Return (X, Y) of the center of cell containing provided text 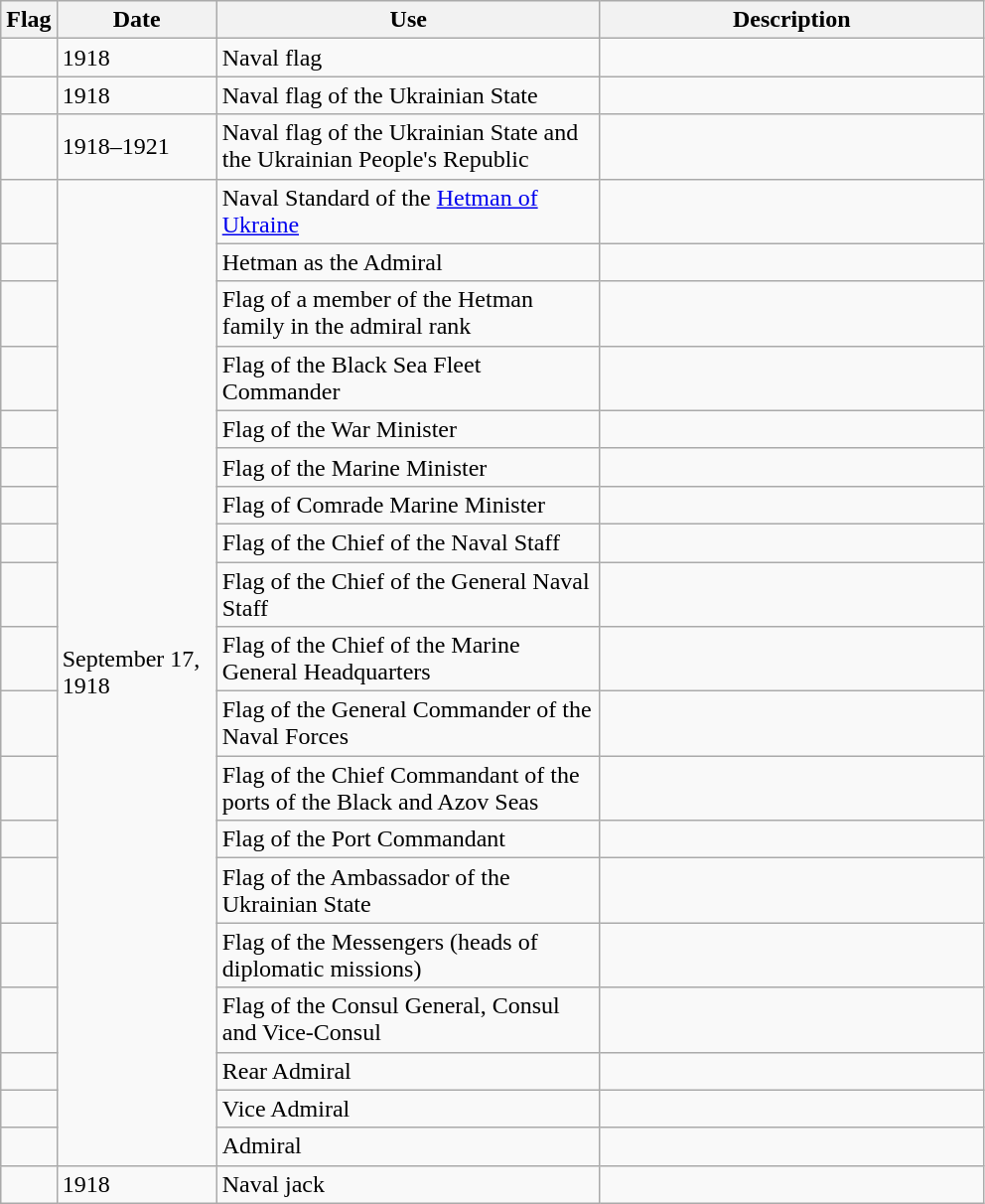
Use (408, 20)
Flag of the Chief of the Naval Staff (408, 542)
Naval flag of the Ukrainian State (408, 95)
Naval flag (408, 58)
Flag of the Ambassador of the Ukrainian State (408, 890)
Flag (29, 20)
Naval flag of the Ukrainian State and the Ukrainian People's Republic (408, 147)
Flag of the General Commander of the Naval Forces (408, 723)
Flag of the Chief of the Marine General Headquarters (408, 660)
Naval Standard of the Hetman of Ukraine (408, 211)
Admiral (408, 1146)
Flag of a member of the Hetman family in the admiral rank (408, 314)
Flag of the Black Sea Fleet Commander (408, 377)
Flag of the War Minister (408, 429)
Rear Admiral (408, 1071)
Date (137, 20)
Flag of the Chief of the General Naval Staff (408, 594)
Flag of the Consul General, Consul and Vice-Consul (408, 1019)
Naval jack (408, 1184)
Hetman as the Admiral (408, 262)
Vice Admiral (408, 1109)
Flag of the Marine Minister (408, 467)
1918–1921 (137, 147)
Description (791, 20)
Flag of Comrade Marine Minister (408, 505)
Flag of the Port Commandant (408, 839)
September 17, 1918 (137, 672)
Flag of the Chief Commandant of the ports of the Black and Azov Seas (408, 789)
Flag of the Messengers (heads of diplomatic missions) (408, 956)
